Extract the [x, y] coordinate from the center of the cell holding the provided text.  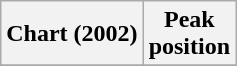
Chart (2002) [72, 34]
Peak position [189, 34]
